Return the [X, Y] coordinate for the center point of the cell that contains the specified text.  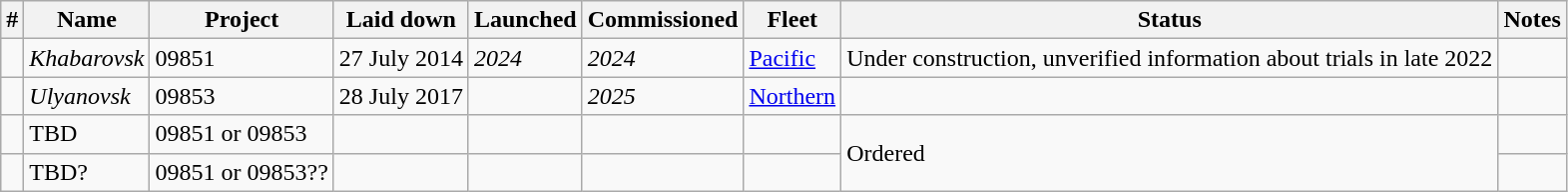
27 July 2014 [401, 58]
TBD? [87, 172]
Project [242, 20]
Notes [1532, 20]
09851 or 09853?? [242, 172]
Commissioned [663, 20]
Ordered [1170, 153]
Ulyanovsk [87, 96]
Pacific [792, 58]
Laid down [401, 20]
TBD [87, 134]
Under construction, unverified information about trials in late 2022 [1170, 58]
2025 [663, 96]
09851 or 09853 [242, 134]
Khabarovsk [87, 58]
Northern [792, 96]
09853 [242, 96]
Launched [525, 20]
Status [1170, 20]
Fleet [792, 20]
# [12, 20]
Name [87, 20]
28 July 2017 [401, 96]
09851 [242, 58]
